For the text-containing cell, return its midpoint in [x, y] coordinate format. 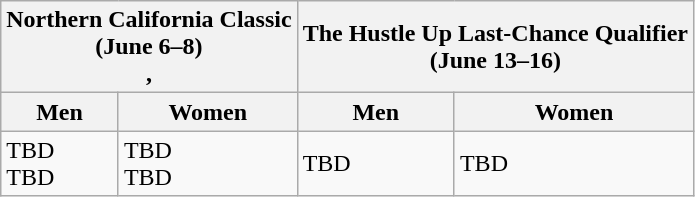
The Hustle Up Last-Chance Qualifier (June 13–16) [495, 47]
Northern California Classic(June 6–8) , [149, 47]
